Return (x, y) of the center of cell containing provided text 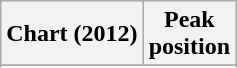
Peakposition (189, 34)
Chart (2012) (72, 34)
